Scan for the cell matching the given text and deliver its (x, y) coordinate at center. 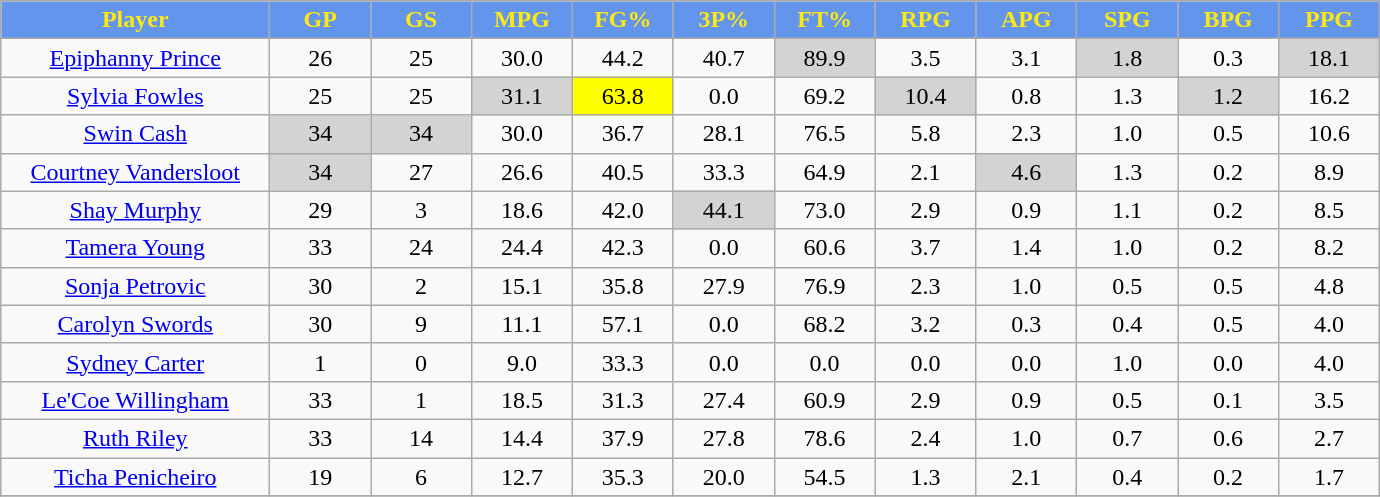
9 (422, 324)
2.7 (1330, 438)
29 (320, 210)
3.1 (1026, 58)
3 (422, 210)
57.1 (622, 324)
8.2 (1330, 248)
69.2 (824, 96)
31.3 (622, 400)
20.0 (724, 477)
37.9 (622, 438)
18.1 (1330, 58)
10.6 (1330, 134)
28.1 (724, 134)
Player (136, 20)
Le'Coe Willingham (136, 400)
5.8 (926, 134)
BPG (1228, 20)
1.7 (1330, 477)
2 (422, 286)
6 (422, 477)
Sylvia Fowles (136, 96)
3.2 (926, 324)
24 (422, 248)
19 (320, 477)
76.9 (824, 286)
18.6 (522, 210)
27.9 (724, 286)
44.1 (724, 210)
FG% (622, 20)
63.8 (622, 96)
Sydney Carter (136, 362)
2.4 (926, 438)
12.7 (522, 477)
9.0 (522, 362)
27.4 (724, 400)
4.6 (1026, 172)
3P% (724, 20)
42.3 (622, 248)
4.8 (1330, 286)
GP (320, 20)
36.7 (622, 134)
Shay Murphy (136, 210)
Courtney Vandersloot (136, 172)
31.1 (522, 96)
35.8 (622, 286)
0.7 (1128, 438)
27 (422, 172)
10.4 (926, 96)
42.0 (622, 210)
Sonja Petrovic (136, 286)
Ticha Penicheiro (136, 477)
Carolyn Swords (136, 324)
60.6 (824, 248)
27.8 (724, 438)
Epiphanny Prince (136, 58)
Ruth Riley (136, 438)
14 (422, 438)
1.1 (1128, 210)
APG (1026, 20)
0.8 (1026, 96)
26.6 (522, 172)
RPG (926, 20)
8.5 (1330, 210)
64.9 (824, 172)
0.6 (1228, 438)
SPG (1128, 20)
16.2 (1330, 96)
26 (320, 58)
FT% (824, 20)
24.4 (522, 248)
Tamera Young (136, 248)
1.4 (1026, 248)
MPG (522, 20)
Swin Cash (136, 134)
44.2 (622, 58)
0.1 (1228, 400)
PPG (1330, 20)
GS (422, 20)
68.2 (824, 324)
54.5 (824, 477)
40.5 (622, 172)
14.4 (522, 438)
3.7 (926, 248)
60.9 (824, 400)
40.7 (724, 58)
18.5 (522, 400)
15.1 (522, 286)
89.9 (824, 58)
11.1 (522, 324)
8.9 (1330, 172)
1.8 (1128, 58)
76.5 (824, 134)
73.0 (824, 210)
35.3 (622, 477)
78.6 (824, 438)
1.2 (1228, 96)
0 (422, 362)
